Capture the cell that displays the provided text and extract its [x, y] central coordinate. 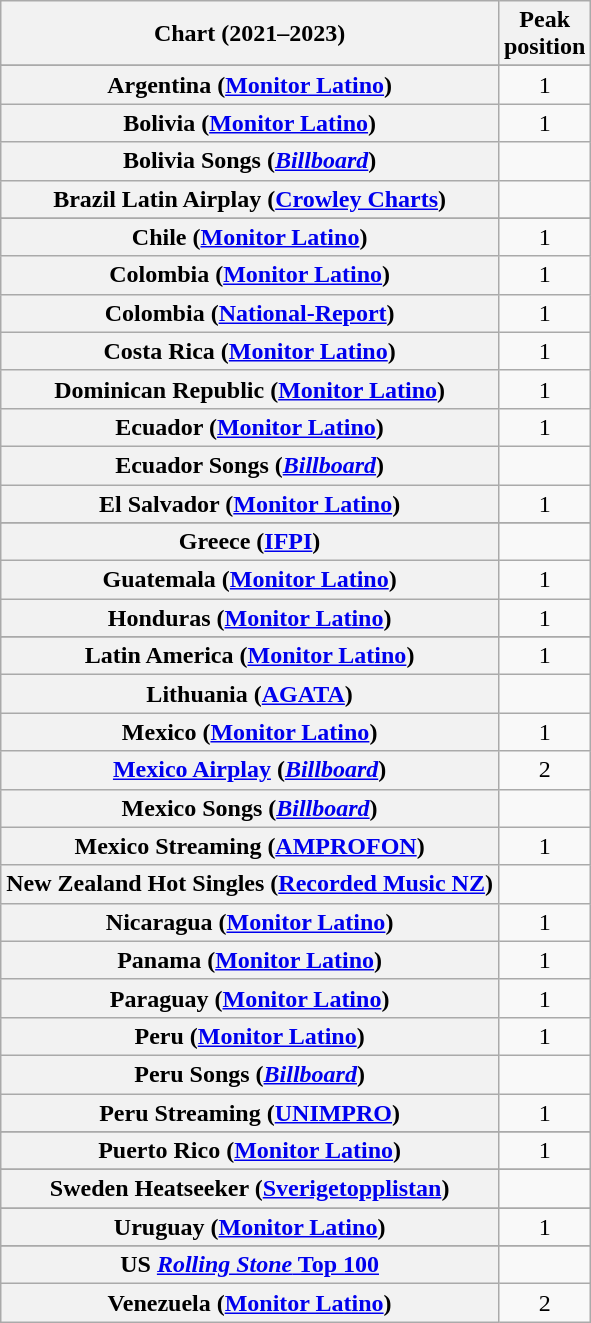
Brazil Latin Airplay (Crowley Charts) [250, 199]
Mexico Songs (Billboard) [250, 808]
Colombia (National-Report) [250, 313]
Chart (2021–2023) [250, 34]
Argentina (Monitor Latino) [250, 85]
Mexico Streaming (AMPROFON) [250, 846]
Paraguay (Monitor Latino) [250, 998]
Ecuador (Monitor Latino) [250, 427]
Sweden Heatseeker (Sverigetopplistan) [250, 1189]
Venezuela (Monitor Latino) [250, 1303]
Puerto Rico (Monitor Latino) [250, 1151]
Panama (Monitor Latino) [250, 960]
Peakposition [544, 34]
Latin America (Monitor Latino) [250, 656]
Dominican Republic (Monitor Latino) [250, 389]
Costa Rica (Monitor Latino) [250, 351]
Honduras (Monitor Latino) [250, 618]
Bolivia (Monitor Latino) [250, 123]
Chile (Monitor Latino) [250, 237]
Lithuania (AGATA) [250, 694]
Guatemala (Monitor Latino) [250, 580]
Peru Songs (Billboard) [250, 1074]
Colombia (Monitor Latino) [250, 275]
Uruguay (Monitor Latino) [250, 1227]
El Salvador (Monitor Latino) [250, 503]
Nicaragua (Monitor Latino) [250, 922]
Ecuador Songs (Billboard) [250, 465]
Bolivia Songs (Billboard) [250, 161]
Mexico (Monitor Latino) [250, 732]
Mexico Airplay (Billboard) [250, 770]
US Rolling Stone Top 100 [250, 1265]
Peru Streaming (UNIMPRO) [250, 1113]
Greece (IFPI) [250, 542]
Peru (Monitor Latino) [250, 1036]
New Zealand Hot Singles (Recorded Music NZ) [250, 884]
